Scan for the cell matching the given text and deliver its (X, Y) coordinate at center. 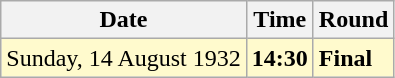
Final (353, 58)
Date (124, 20)
Sunday, 14 August 1932 (124, 58)
Time (280, 20)
Round (353, 20)
14:30 (280, 58)
